Return (x, y) of the center of cell containing provided text 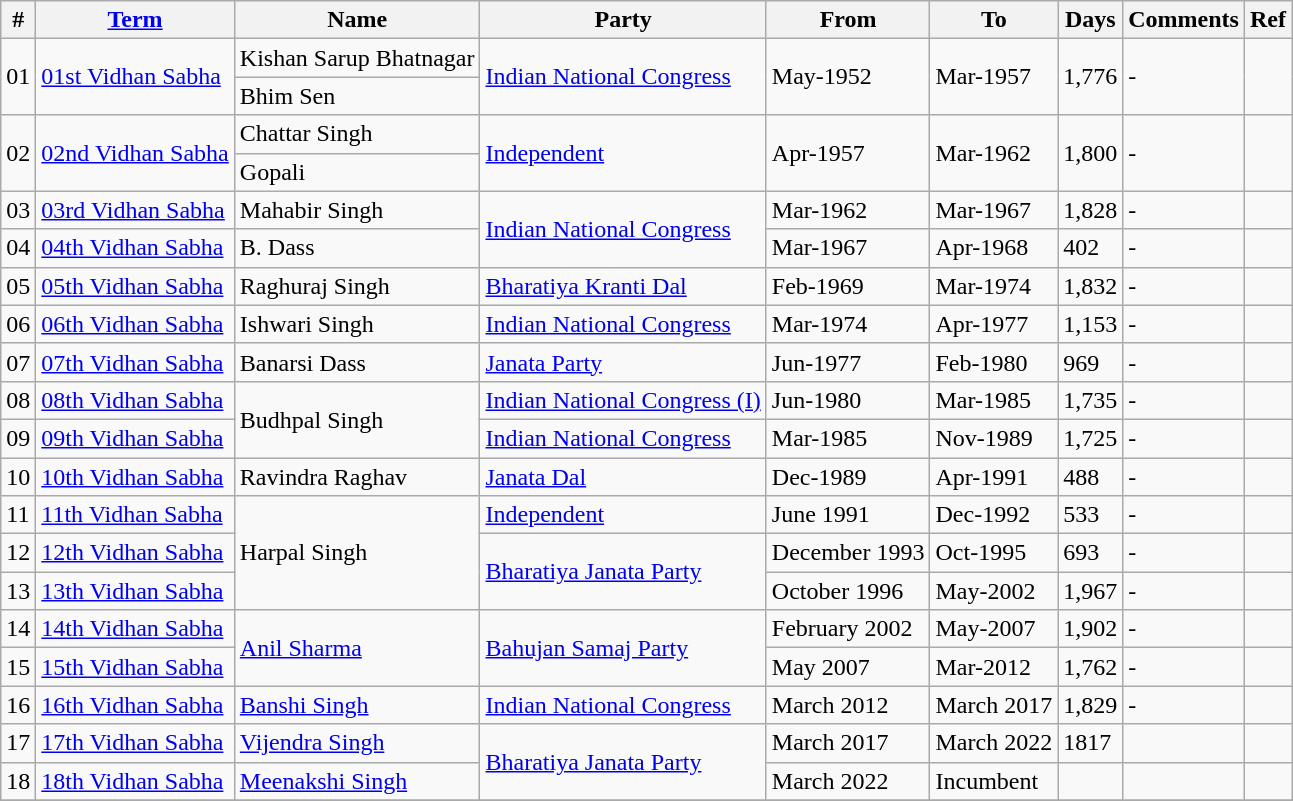
# (18, 20)
February 2002 (848, 629)
1,800 (1090, 153)
11th Vidhan Sabha (135, 515)
17th Vidhan Sabha (135, 743)
1,762 (1090, 667)
08 (18, 400)
Bhim Sen (357, 96)
Feb-1969 (848, 286)
09 (18, 438)
Janata Party (623, 362)
09th Vidhan Sabha (135, 438)
Mar-1957 (994, 77)
11 (18, 515)
Name (357, 20)
Budhpal Singh (357, 419)
07th Vidhan Sabha (135, 362)
13 (18, 591)
Nov-1989 (994, 438)
05 (18, 286)
Apr-1957 (848, 153)
Party (623, 20)
Apr-1991 (994, 477)
Ref (1268, 20)
03 (18, 210)
488 (1090, 477)
Vijendra Singh (357, 743)
Feb-1980 (994, 362)
06 (18, 324)
Jun-1980 (848, 400)
May 2007 (848, 667)
07 (18, 362)
March 2012 (848, 705)
16th Vidhan Sabha (135, 705)
To (994, 20)
Ravindra Raghav (357, 477)
B. Dass (357, 248)
Meenakshi Singh (357, 781)
Banarsi Dass (357, 362)
Comments (1184, 20)
18 (18, 781)
Gopali (357, 172)
Bahujan Samaj Party (623, 648)
Apr-1977 (994, 324)
03rd Vidhan Sabha (135, 210)
Banshi Singh (357, 705)
1,725 (1090, 438)
13th Vidhan Sabha (135, 591)
1,967 (1090, 591)
14 (18, 629)
533 (1090, 515)
May-1952 (848, 77)
Apr-1968 (994, 248)
Mar-2012 (994, 667)
Harpal Singh (357, 553)
1,735 (1090, 400)
1,902 (1090, 629)
May-2007 (994, 629)
Ishwari Singh (357, 324)
04 (18, 248)
Indian National Congress (I) (623, 400)
October 1996 (848, 591)
1,829 (1090, 705)
12 (18, 553)
May-2002 (994, 591)
402 (1090, 248)
Dec-1992 (994, 515)
969 (1090, 362)
1817 (1090, 743)
15 (18, 667)
Dec-1989 (848, 477)
02 (18, 153)
08th Vidhan Sabha (135, 400)
Oct-1995 (994, 553)
02nd Vidhan Sabha (135, 153)
693 (1090, 553)
Raghuraj Singh (357, 286)
Bharatiya Kranti Dal (623, 286)
1,153 (1090, 324)
Days (1090, 20)
Mahabir Singh (357, 210)
Kishan Sarup Bhatnagar (357, 58)
Janata Dal (623, 477)
18th Vidhan Sabha (135, 781)
1,776 (1090, 77)
Chattar Singh (357, 134)
Anil Sharma (357, 648)
10th Vidhan Sabha (135, 477)
June 1991 (848, 515)
10 (18, 477)
04th Vidhan Sabha (135, 248)
01 (18, 77)
14th Vidhan Sabha (135, 629)
05th Vidhan Sabha (135, 286)
Incumbent (994, 781)
01st Vidhan Sabha (135, 77)
15th Vidhan Sabha (135, 667)
Term (135, 20)
12th Vidhan Sabha (135, 553)
17 (18, 743)
Jun-1977 (848, 362)
1,828 (1090, 210)
06th Vidhan Sabha (135, 324)
1,832 (1090, 286)
From (848, 20)
16 (18, 705)
December 1993 (848, 553)
